For the text-containing cell, return its midpoint in [x, y] coordinate format. 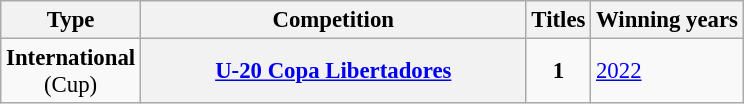
2022 [668, 72]
U-20 Copa Libertadores [333, 72]
Titles [558, 20]
Competition [333, 20]
1 [558, 72]
Type [71, 20]
Winning years [668, 20]
International(Cup) [71, 72]
